Determine the [X, Y] coordinate at the center of the cell enclosing the given text.  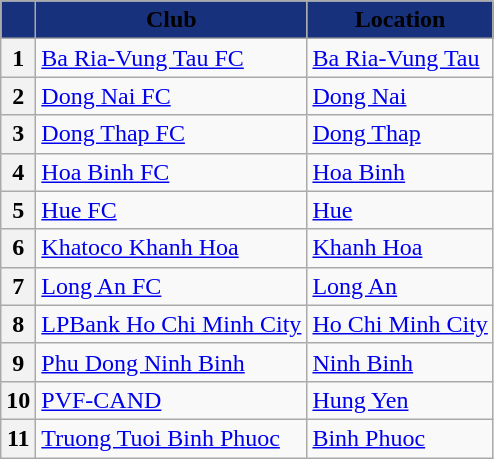
5 [18, 210]
Hoa Binh [400, 172]
Binh Phuoc [400, 438]
Long An FC [172, 286]
11 [18, 438]
Long An [400, 286]
Dong Nai [400, 96]
Dong Nai FC [172, 96]
Ho Chi Minh City [400, 324]
7 [18, 286]
Truong Tuoi Binh Phuoc [172, 438]
9 [18, 362]
4 [18, 172]
Hue [400, 210]
Khatoco Khanh Hoa [172, 248]
Club [172, 20]
Hue FC [172, 210]
Ba Ria-Vung Tau FC [172, 58]
LPBank Ho Chi Minh City [172, 324]
10 [18, 400]
Dong Thap [400, 134]
Hoa Binh FC [172, 172]
8 [18, 324]
Hung Yen [400, 400]
Dong Thap FC [172, 134]
Location [400, 20]
Khanh Hoa [400, 248]
2 [18, 96]
Phu Dong Ninh Binh [172, 362]
1 [18, 58]
Ba Ria-Vung Tau [400, 58]
Ninh Binh [400, 362]
3 [18, 134]
PVF-CAND [172, 400]
6 [18, 248]
